Capture the cell that displays the provided text and extract its [x, y] central coordinate. 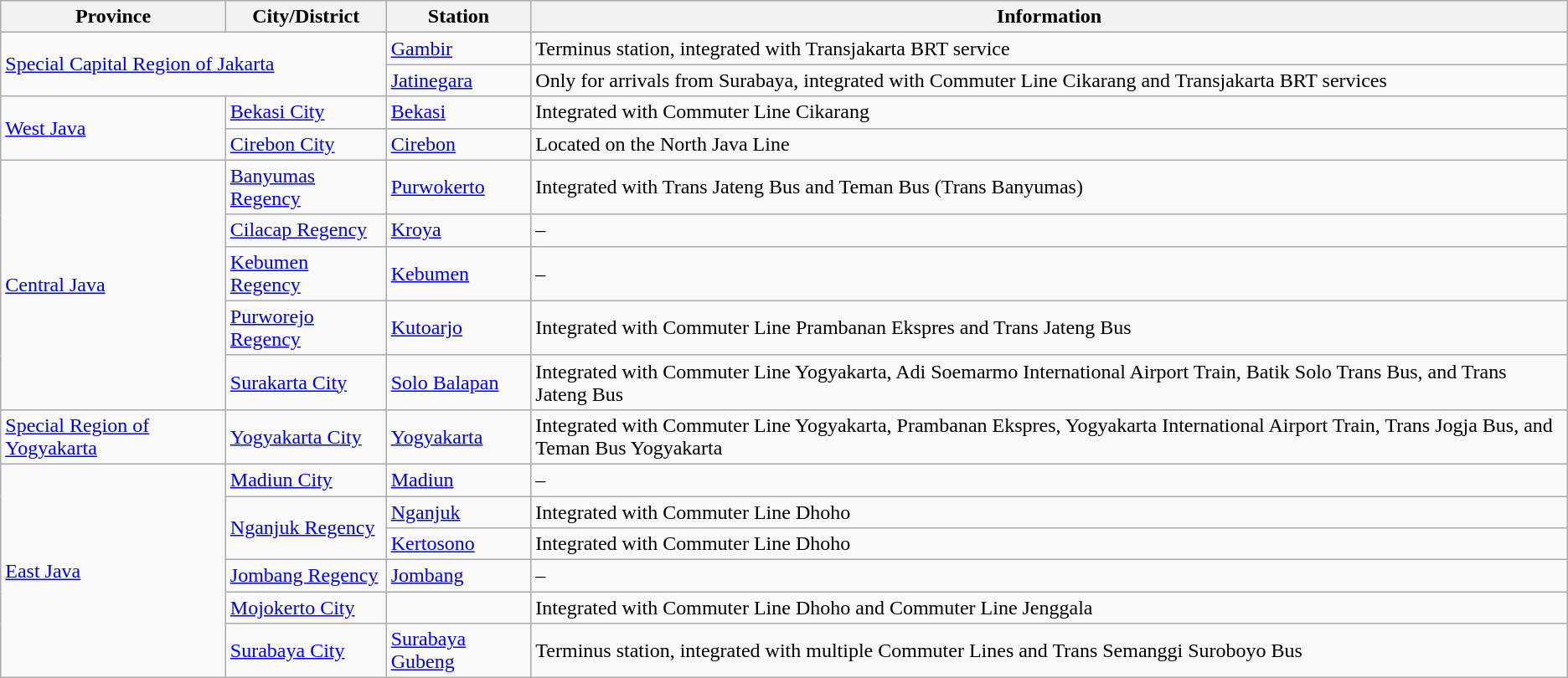
East Java [114, 571]
Jombang Regency [306, 576]
Mojokerto City [306, 608]
Surakarta City [306, 382]
Integrated with Commuter Line Dhoho and Commuter Line Jenggala [1049, 608]
Terminus station, integrated with Transjakarta BRT service [1049, 49]
Bekasi City [306, 112]
Solo Balapan [459, 382]
Special Capital Region of Jakarta [193, 64]
Surabaya Gubeng [459, 651]
Kebumen [459, 273]
Integrated with Trans Jateng Bus and Teman Bus (Trans Banyumas) [1049, 187]
Gambir [459, 49]
Purwokerto [459, 187]
Terminus station, integrated with multiple Commuter Lines and Trans Semanggi Suroboyo Bus [1049, 651]
Yogyakarta City [306, 437]
Only for arrivals from Surabaya, integrated with Commuter Line Cikarang and Transjakarta BRT services [1049, 80]
Kutoarjo [459, 328]
Kebumen Regency [306, 273]
Kroya [459, 230]
Cirebon [459, 144]
Surabaya City [306, 651]
Nganjuk Regency [306, 527]
Information [1049, 17]
Nganjuk [459, 511]
Cilacap Regency [306, 230]
Integrated with Commuter Line Prambanan Ekspres and Trans Jateng Bus [1049, 328]
Kertosono [459, 544]
Integrated with Commuter Line Cikarang [1049, 112]
Madiun [459, 480]
Integrated with Commuter Line Yogyakarta, Prambanan Ekspres, Yogyakarta International Airport Train, Trans Jogja Bus, and Teman Bus Yogyakarta [1049, 437]
Yogyakarta [459, 437]
Jatinegara [459, 80]
West Java [114, 128]
Bekasi [459, 112]
City/District [306, 17]
Province [114, 17]
Banyumas Regency [306, 187]
Cirebon City [306, 144]
Special Region of Yogyakarta [114, 437]
Jombang [459, 576]
Station [459, 17]
Purworejo Regency [306, 328]
Integrated with Commuter Line Yogyakarta, Adi Soemarmo International Airport Train, Batik Solo Trans Bus, and Trans Jateng Bus [1049, 382]
Madiun City [306, 480]
Located on the North Java Line [1049, 144]
Central Java [114, 285]
